Output the [x, y] coordinate of the center of the cell containing the given text.  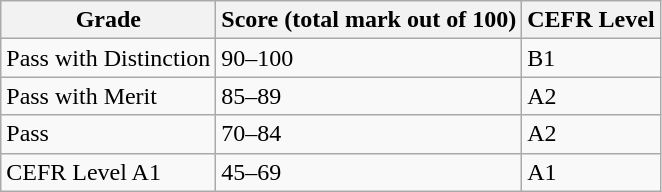
Grade [108, 20]
Score (total mark out of 100) [369, 20]
85–89 [369, 96]
Pass with Merit [108, 96]
CEFR Level [591, 20]
B1 [591, 58]
A1 [591, 172]
45–69 [369, 172]
90–100 [369, 58]
70–84 [369, 134]
CEFR Level A1 [108, 172]
Pass [108, 134]
Pass with Distinction [108, 58]
